Return (x, y) of the center of cell containing provided text 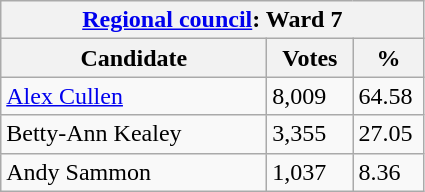
Votes (310, 58)
1,037 (310, 172)
27.05 (388, 134)
64.58 (388, 96)
Alex Cullen (134, 96)
Regional council: Ward 7 (212, 20)
% (388, 58)
8.36 (388, 172)
3,355 (310, 134)
Betty-Ann Kealey (134, 134)
Andy Sammon (134, 172)
Candidate (134, 58)
8,009 (310, 96)
